Find where the given text appears and provide that cell's center as [X, Y] coordinate. 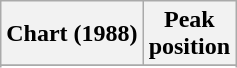
Peakposition [189, 34]
Chart (1988) [72, 34]
